Return (X, Y) of the center of cell containing provided text 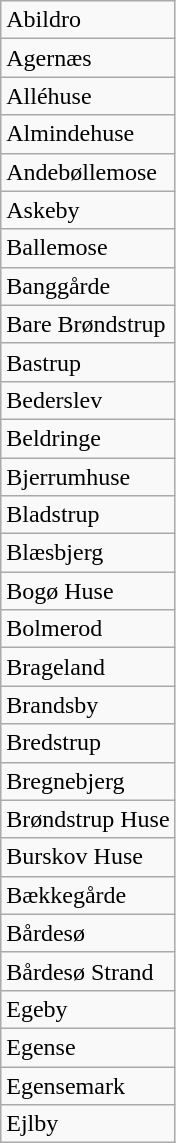
Bastrup (88, 362)
Beldringe (88, 438)
Egensemark (88, 1085)
Almindehuse (88, 134)
Brøndstrup Huse (88, 819)
Bogø Huse (88, 591)
Bækkegårde (88, 895)
Ejlby (88, 1124)
Askeby (88, 210)
Abildro (88, 20)
Bolmerod (88, 629)
Bederslev (88, 400)
Alléhuse (88, 96)
Blæsbjerg (88, 553)
Bredstrup (88, 743)
Bjerrumhuse (88, 477)
Bårdesø (88, 933)
Banggårde (88, 286)
Agernæs (88, 58)
Egeby (88, 1009)
Burskov Huse (88, 857)
Bårdesø Strand (88, 971)
Egense (88, 1047)
Brandsby (88, 705)
Andebøllemose (88, 172)
Bare Brøndstrup (88, 324)
Bladstrup (88, 515)
Brageland (88, 667)
Ballemose (88, 248)
Bregnebjerg (88, 781)
